Search for the cell housing the specified text and yield its [X, Y] center coordinate. 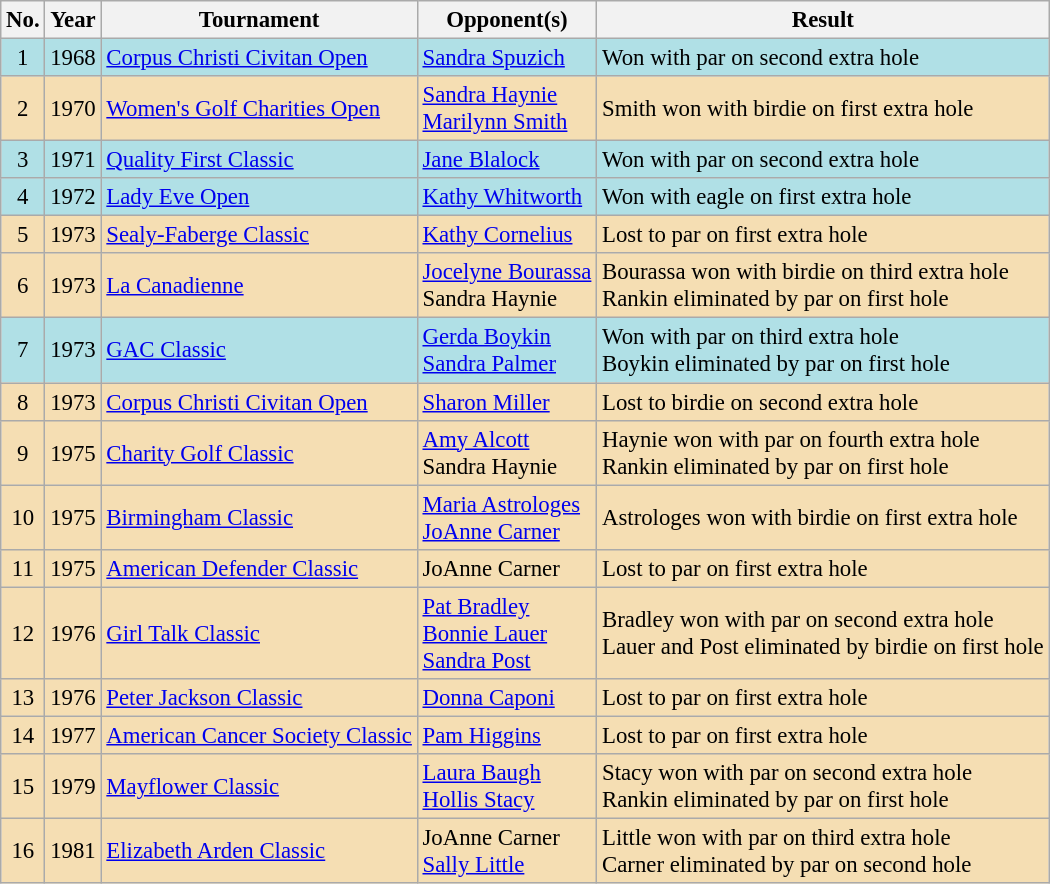
Haynie won with par on fourth extra holeRankin eliminated by par on first hole [823, 452]
Sealy-Faberge Classic [259, 235]
10 [23, 518]
Lost to birdie on second extra hole [823, 402]
Girl Talk Classic [259, 633]
15 [23, 786]
Lady Eve Open [259, 197]
JoAnne Carner Sally Little [507, 850]
6 [23, 286]
Sandra Spuzich [507, 58]
Jocelyne Bourassa Sandra Haynie [507, 286]
American Cancer Society Classic [259, 735]
5 [23, 235]
Birmingham Classic [259, 518]
Women's Golf Charities Open [259, 108]
Bourassa won with birdie on third extra holeRankin eliminated by par on first hole [823, 286]
Result [823, 20]
La Canadienne [259, 286]
1 [23, 58]
Opponent(s) [507, 20]
16 [23, 850]
14 [23, 735]
Maria Astrologes JoAnne Carner [507, 518]
12 [23, 633]
4 [23, 197]
1970 [73, 108]
Smith won with birdie on first extra hole [823, 108]
1972 [73, 197]
Pat Bradley Bonnie Lauer Sandra Post [507, 633]
Won with par on third extra holeBoykin eliminated by par on first hole [823, 350]
1968 [73, 58]
2 [23, 108]
Mayflower Classic [259, 786]
Elizabeth Arden Classic [259, 850]
Donna Caponi [507, 698]
Little won with par on third extra holeCarner eliminated by par on second hole [823, 850]
1981 [73, 850]
8 [23, 402]
1971 [73, 160]
Won with eagle on first extra hole [823, 197]
GAC Classic [259, 350]
Peter Jackson Classic [259, 698]
Astrologes won with birdie on first extra hole [823, 518]
Tournament [259, 20]
Sandra Haynie Marilynn Smith [507, 108]
Jane Blalock [507, 160]
Year [73, 20]
7 [23, 350]
9 [23, 452]
Quality First Classic [259, 160]
Stacy won with par on second extra holeRankin eliminated by par on first hole [823, 786]
Bradley won with par on second extra holeLauer and Post eliminated by birdie on first hole [823, 633]
3 [23, 160]
JoAnne Carner [507, 568]
Charity Golf Classic [259, 452]
13 [23, 698]
Pam Higgins [507, 735]
Kathy Whitworth [507, 197]
Gerda Boykin Sandra Palmer [507, 350]
No. [23, 20]
Sharon Miller [507, 402]
1979 [73, 786]
American Defender Classic [259, 568]
Amy Alcott Sandra Haynie [507, 452]
1977 [73, 735]
Kathy Cornelius [507, 235]
11 [23, 568]
Laura Baugh Hollis Stacy [507, 786]
